Scan for the cell matching the given text and deliver its (X, Y) coordinate at center. 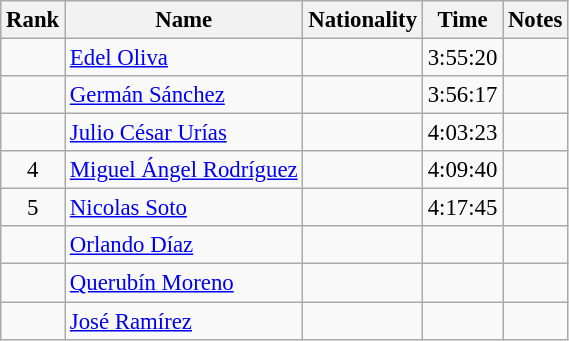
3:56:17 (462, 95)
Julio César Urías (184, 133)
Orlando Díaz (184, 245)
Name (184, 20)
Time (462, 20)
Querubín Moreno (184, 283)
Miguel Ángel Rodríguez (184, 170)
3:55:20 (462, 58)
Germán Sánchez (184, 95)
4:03:23 (462, 133)
Edel Oliva (184, 58)
Rank (33, 20)
4:17:45 (462, 208)
José Ramírez (184, 321)
4 (33, 170)
Notes (536, 20)
Nicolas Soto (184, 208)
Nationality (362, 20)
4:09:40 (462, 170)
5 (33, 208)
